Find where the given text appears and provide that cell's center as (X, Y) coordinate. 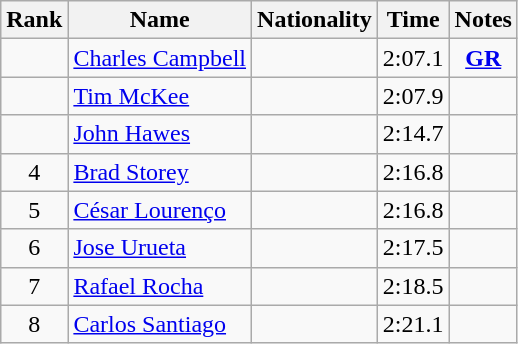
4 (34, 172)
John Hawes (160, 134)
Time (413, 20)
Rafael Rocha (160, 286)
2:14.7 (413, 134)
Nationality (315, 20)
Brad Storey (160, 172)
2:21.1 (413, 324)
Rank (34, 20)
Carlos Santiago (160, 324)
2:18.5 (413, 286)
6 (34, 248)
Notes (483, 20)
2:07.1 (413, 58)
Charles Campbell (160, 58)
8 (34, 324)
Tim McKee (160, 96)
César Lourenço (160, 210)
2:07.9 (413, 96)
Name (160, 20)
GR (483, 58)
7 (34, 286)
5 (34, 210)
2:17.5 (413, 248)
Jose Urueta (160, 248)
